From the cell containing the given text, extract its center point as (x, y) coordinate. 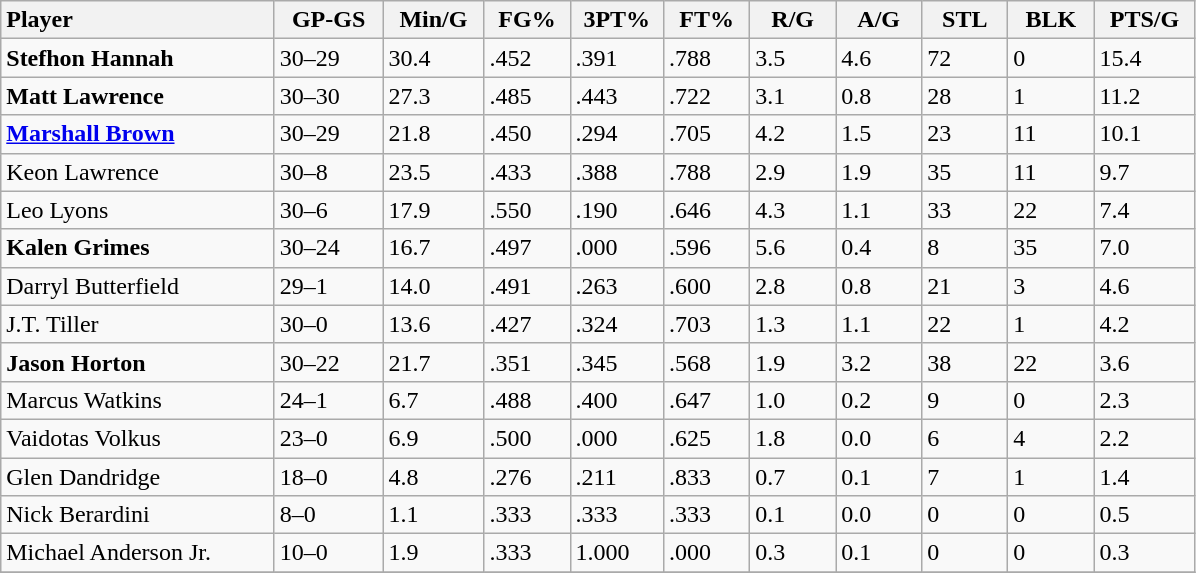
.388 (617, 172)
0.2 (879, 400)
.646 (707, 210)
3.5 (793, 58)
3 (1051, 286)
.550 (527, 210)
2.8 (793, 286)
.833 (707, 477)
Nick Berardini (138, 515)
.491 (527, 286)
.452 (527, 58)
3.2 (879, 362)
.450 (527, 134)
16.7 (434, 248)
1.0 (793, 400)
15.4 (1144, 58)
.190 (617, 210)
30–30 (328, 96)
21 (965, 286)
1.3 (793, 324)
Stefhon Hannah (138, 58)
2.3 (1144, 400)
Marcus Watkins (138, 400)
4.8 (434, 477)
Keon Lawrence (138, 172)
Jason Horton (138, 362)
0.5 (1144, 515)
.391 (617, 58)
.500 (527, 438)
13.6 (434, 324)
.400 (617, 400)
.497 (527, 248)
30–0 (328, 324)
3.6 (1144, 362)
Vaidotas Volkus (138, 438)
2.2 (1144, 438)
10.1 (1144, 134)
.276 (527, 477)
1.000 (617, 553)
FG% (527, 20)
8 (965, 248)
.263 (617, 286)
.294 (617, 134)
1.8 (793, 438)
14.0 (434, 286)
4.3 (793, 210)
.600 (707, 286)
4 (1051, 438)
7.0 (1144, 248)
8–0 (328, 515)
STL (965, 20)
Min/G (434, 20)
.647 (707, 400)
23 (965, 134)
BLK (1051, 20)
.568 (707, 362)
.703 (707, 324)
30.4 (434, 58)
18–0 (328, 477)
.625 (707, 438)
GP-GS (328, 20)
17.9 (434, 210)
.427 (527, 324)
Player (138, 20)
28 (965, 96)
9.7 (1144, 172)
.722 (707, 96)
10–0 (328, 553)
30–22 (328, 362)
0.4 (879, 248)
Leo Lyons (138, 210)
21.7 (434, 362)
30–24 (328, 248)
2.9 (793, 172)
38 (965, 362)
72 (965, 58)
.488 (527, 400)
11.2 (1144, 96)
Kalen Grimes (138, 248)
33 (965, 210)
27.3 (434, 96)
PTS/G (1144, 20)
6 (965, 438)
5.6 (793, 248)
23–0 (328, 438)
Matt Lawrence (138, 96)
.345 (617, 362)
Michael Anderson Jr. (138, 553)
Darryl Butterfield (138, 286)
.443 (617, 96)
1.4 (1144, 477)
.351 (527, 362)
R/G (793, 20)
9 (965, 400)
3.1 (793, 96)
24–1 (328, 400)
.211 (617, 477)
Marshall Brown (138, 134)
6.9 (434, 438)
0.7 (793, 477)
30–6 (328, 210)
FT% (707, 20)
1.5 (879, 134)
.324 (617, 324)
.705 (707, 134)
J.T. Tiller (138, 324)
7 (965, 477)
.596 (707, 248)
7.4 (1144, 210)
Glen Dandridge (138, 477)
3PT% (617, 20)
.485 (527, 96)
21.8 (434, 134)
A/G (879, 20)
30–8 (328, 172)
.433 (527, 172)
23.5 (434, 172)
29–1 (328, 286)
6.7 (434, 400)
